Return (x, y) of the center of cell containing provided text 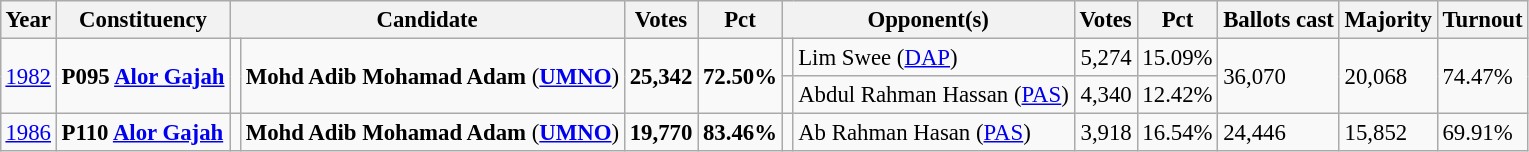
16.54% (1178, 133)
83.46% (740, 133)
Ab Rahman Hasan (PAS) (934, 133)
Opponent(s) (928, 20)
Majority (1388, 20)
Turnout (1482, 20)
P095 Alor Gajah (142, 76)
12.42% (1178, 95)
Year (28, 20)
15.09% (1178, 57)
36,070 (1278, 76)
25,342 (660, 76)
Ballots cast (1278, 20)
Candidate (428, 20)
Lim Swee (DAP) (934, 57)
24,446 (1278, 133)
72.50% (740, 76)
1982 (28, 76)
5,274 (1106, 57)
4,340 (1106, 95)
74.47% (1482, 76)
3,918 (1106, 133)
Constituency (142, 20)
20,068 (1388, 76)
P110 Alor Gajah (142, 133)
Abdul Rahman Hassan (PAS) (934, 95)
19,770 (660, 133)
69.91% (1482, 133)
1986 (28, 133)
15,852 (1388, 133)
